Return the [X, Y] coordinate for the center point of the cell that contains the specified text.  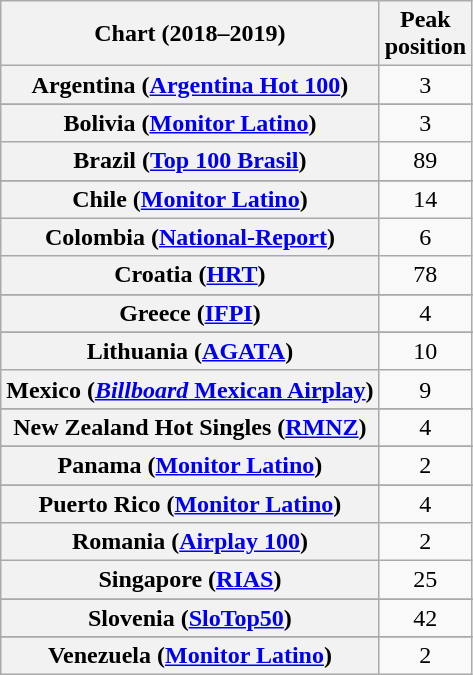
14 [425, 199]
Singapore (RIAS) [190, 580]
Chile (Monitor Latino) [190, 199]
25 [425, 580]
Mexico (Billboard Mexican Airplay) [190, 389]
Slovenia (SloTop50) [190, 618]
Peak position [425, 34]
Argentina (Argentina Hot 100) [190, 85]
6 [425, 237]
Colombia (National-Report) [190, 237]
New Zealand Hot Singles (RMNZ) [190, 427]
Panama (Monitor Latino) [190, 465]
Romania (Airplay 100) [190, 542]
10 [425, 351]
42 [425, 618]
Croatia (HRT) [190, 275]
Greece (IFPI) [190, 313]
Puerto Rico (Monitor Latino) [190, 503]
Brazil (Top 100 Brasil) [190, 161]
Bolivia (Monitor Latino) [190, 123]
78 [425, 275]
9 [425, 389]
Venezuela (Monitor Latino) [190, 656]
Lithuania (AGATA) [190, 351]
Chart (2018–2019) [190, 34]
89 [425, 161]
